Pinpoint the cell where the given text exists, returning its [x, y] midpoint coordinate. 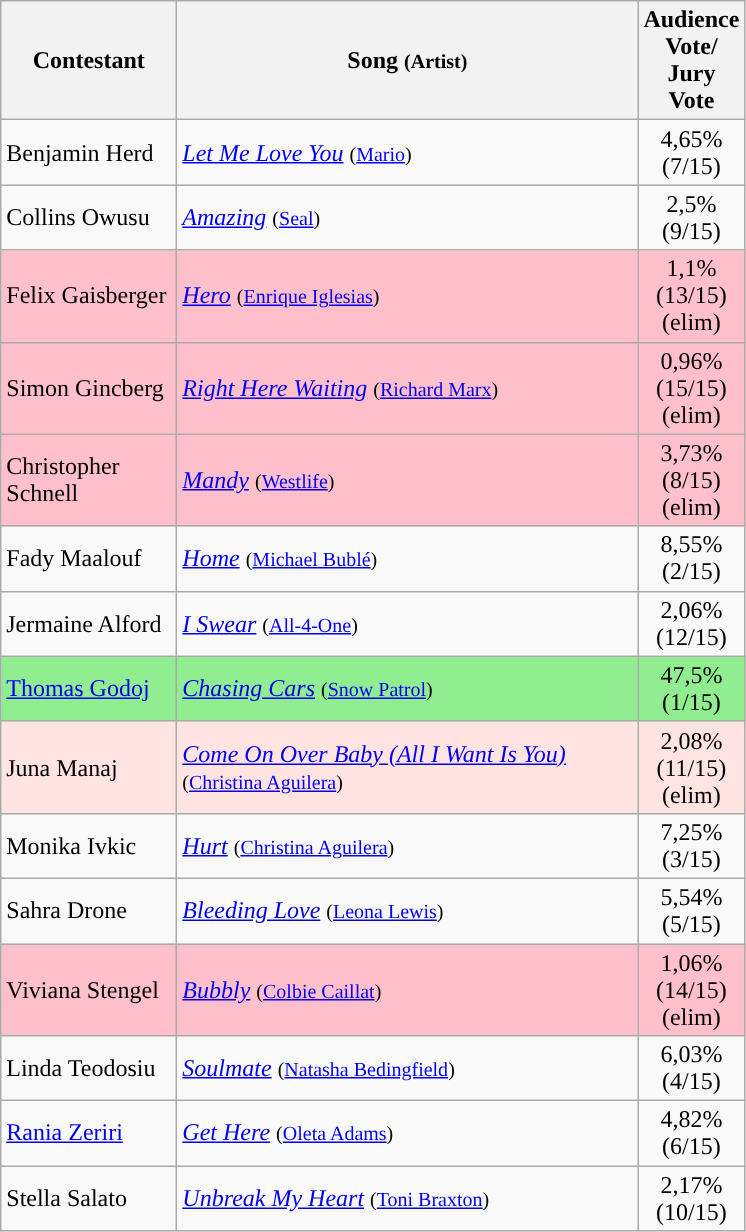
Benjamin Herd [89, 152]
Linda Teodosiu [89, 1068]
Bubbly (Colbie Caillat) [408, 990]
1,1% (13/15) (elim) [692, 296]
5,54% (5/15) [692, 910]
Sahra Drone [89, 910]
1,06% (14/15) (elim) [692, 990]
Fady Maalouf [89, 558]
Mandy (Westlife) [408, 480]
4,65% (7/15) [692, 152]
Let Me Love You (Mario) [408, 152]
7,25% (3/15) [692, 846]
0,96% (15/15) (elim) [692, 388]
Collins Owusu [89, 218]
Christopher Schnell [89, 480]
Amazing (Seal) [408, 218]
Audience Vote/Jury Vote [692, 60]
Chasing Cars (Snow Patrol) [408, 688]
Viviana Stengel [89, 990]
Soulmate (Natasha Bedingfield) [408, 1068]
Monika Ivkic [89, 846]
4,82% (6/15) [692, 1134]
2,06% (12/15) [692, 624]
Song (Artist) [408, 60]
Jermaine Alford [89, 624]
2,17% (10/15) [692, 1198]
Bleeding Love (Leona Lewis) [408, 910]
6,03% (4/15) [692, 1068]
8,55% (2/15) [692, 558]
Juna Manaj [89, 767]
Stella Salato [89, 1198]
Right Here Waiting (Richard Marx) [408, 388]
Hurt (Christina Aguilera) [408, 846]
2,5% (9/15) [692, 218]
Thomas Godoj [89, 688]
Contestant [89, 60]
Rania Zeriri [89, 1134]
47,5% (1/15) [692, 688]
3,73% (8/15) (elim) [692, 480]
2,08% (11/15) (elim) [692, 767]
I Swear (All-4-One) [408, 624]
Hero (Enrique Iglesias) [408, 296]
Come On Over Baby (All I Want Is You) (Christina Aguilera) [408, 767]
Get Here (Oleta Adams) [408, 1134]
Felix Gaisberger [89, 296]
Home (Michael Bublé) [408, 558]
Simon Gincberg [89, 388]
Unbreak My Heart (Toni Braxton) [408, 1198]
